Locate the cell with the specified text and output its [X, Y] center coordinate. 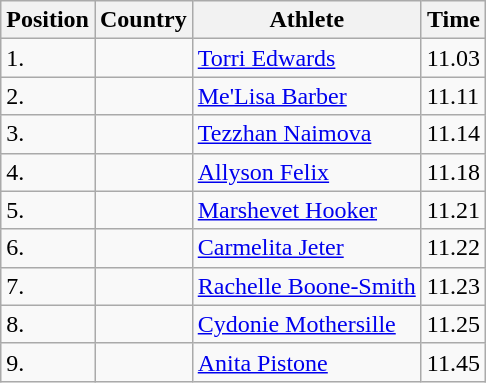
1. [48, 58]
4. [48, 172]
11.14 [453, 134]
11.22 [453, 248]
11.18 [453, 172]
2. [48, 96]
11.11 [453, 96]
Torri Edwards [306, 58]
Rachelle Boone-Smith [306, 286]
Tezzhan Naimova [306, 134]
11.03 [453, 58]
11.45 [453, 362]
11.25 [453, 324]
Athlete [306, 20]
Anita Pistone [306, 362]
11.23 [453, 286]
7. [48, 286]
Country [143, 20]
9. [48, 362]
Time [453, 20]
Carmelita Jeter [306, 248]
6. [48, 248]
Position [48, 20]
3. [48, 134]
11.21 [453, 210]
5. [48, 210]
8. [48, 324]
Cydonie Mothersille [306, 324]
Me'Lisa Barber [306, 96]
Marshevet Hooker [306, 210]
Allyson Felix [306, 172]
